Provide the [X, Y] coordinate of the cell's center where the given text is located.  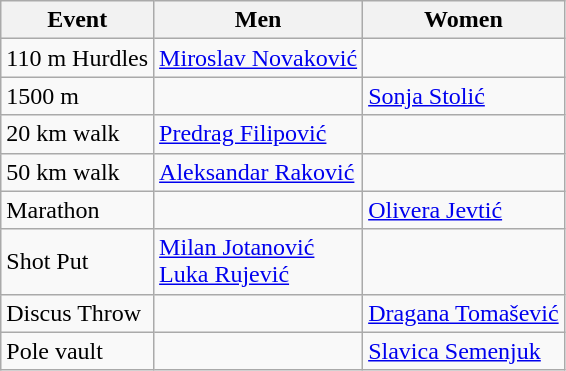
Milan Jotanović Luka Rujević [258, 262]
20 km walk [78, 134]
110 m Hurdles [78, 58]
1500 m [78, 96]
Shot Put [78, 262]
Slavica Semenjuk [464, 351]
Miroslav Novaković [258, 58]
Sonja Stolić [464, 96]
Aleksandar Raković [258, 172]
50 km walk [78, 172]
Olivera Jevtić [464, 210]
Marathon [78, 210]
Event [78, 20]
Pole vault [78, 351]
Predrag Filipović [258, 134]
Men [258, 20]
Dragana Tomašević [464, 313]
Women [464, 20]
Discus Throw [78, 313]
